Search for the cell housing the specified text and yield its (x, y) center coordinate. 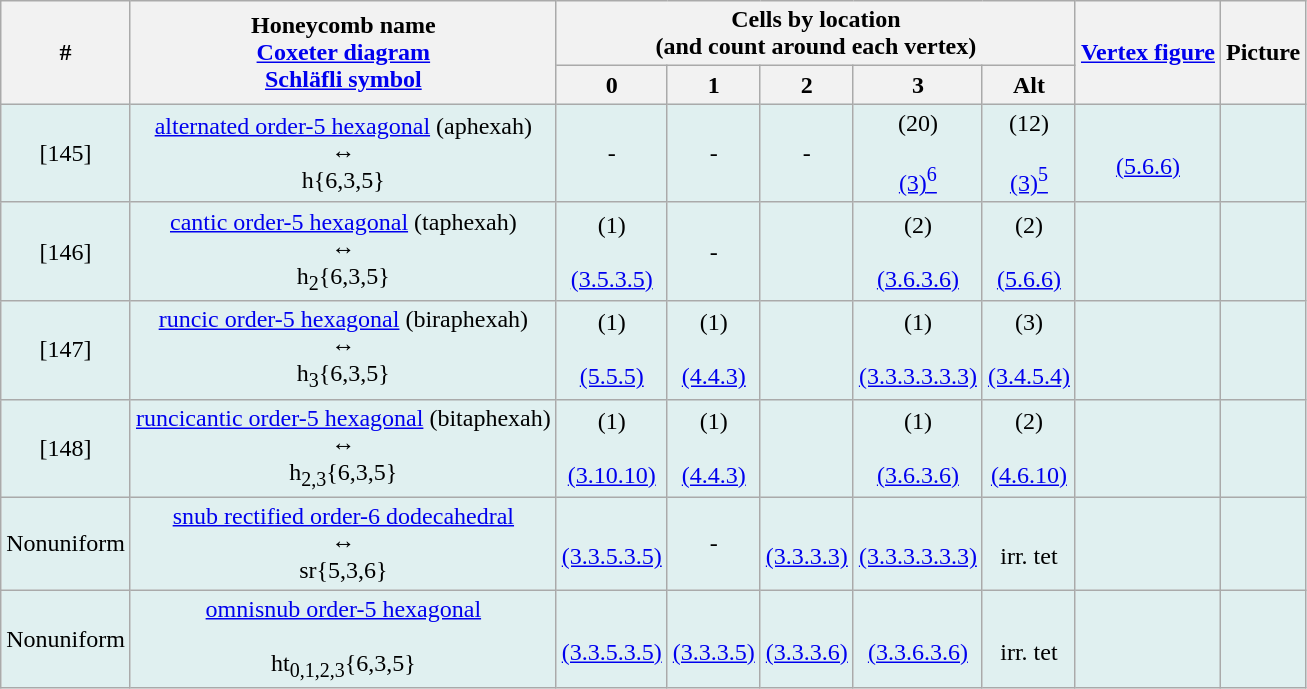
(3.3.6.3.6) (918, 639)
3 (918, 85)
Alt (1028, 85)
(3)(3.4.5.4) (1028, 350)
(3.3.3.3) (806, 543)
(3.3.3.6) (806, 639)
(3.3.3.5) (714, 639)
Vertex figure (1148, 52)
2 (806, 85)
Cells by location(and count around each vertex) (816, 34)
(1)(3.3.3.3.3.3) (918, 350)
[147] (66, 350)
# (66, 52)
(1)(3.6.3.6) (918, 448)
(2)(3.6.3.6) (918, 251)
snub rectified order-6 dodecahedral ↔ sr{5,3,6} (343, 543)
1 (714, 85)
(2)(5.6.6) (1028, 251)
0 (612, 85)
(2)(4.6.10) (1028, 448)
(1)(3.10.10) (612, 448)
(1)(5.5.5) (612, 350)
[146] (66, 251)
cantic order-5 hexagonal (taphexah) ↔ h2{6,3,5} (343, 251)
(20)(3)6 (918, 154)
(12)(3)5 (1028, 154)
Picture (1262, 52)
alternated order-5 hexagonal (aphexah) ↔ h{6,3,5} (343, 154)
omnisnub order-5 hexagonalht0,1,2,3{6,3,5} (343, 639)
runcic order-5 hexagonal (biraphexah) ↔ h3{6,3,5} (343, 350)
[148] (66, 448)
(1)(3.5.3.5) (612, 251)
Honeycomb nameCoxeter diagramSchläfli symbol (343, 52)
[145] (66, 154)
(5.6.6) (1148, 154)
runcicantic order-5 hexagonal (bitaphexah) ↔ h2,3{6,3,5} (343, 448)
(3.3.3.3.3.3) (918, 543)
